Return [x, y] of the center of cell containing provided text 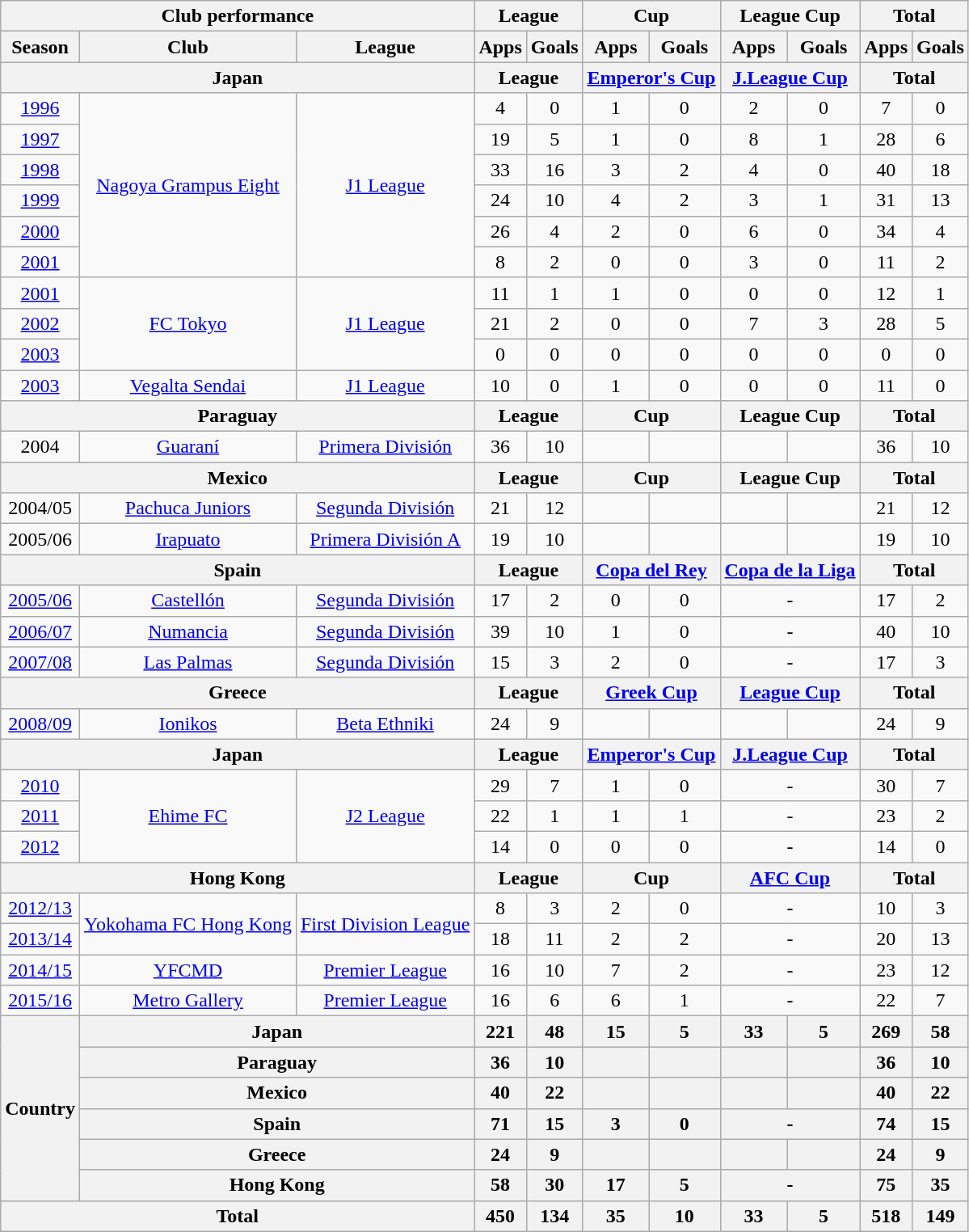
2007/08 [40, 662]
1996 [40, 108]
1998 [40, 170]
Las Palmas [187, 662]
Primera División [385, 447]
20 [886, 939]
Season [40, 47]
221 [500, 1032]
Ionikos [187, 724]
39 [500, 631]
2002 [40, 323]
2004/05 [40, 508]
74 [886, 1124]
2004 [40, 447]
2013/14 [40, 939]
269 [886, 1032]
AFC Cup [790, 877]
2000 [40, 231]
2010 [40, 785]
Nagoya Grampus Eight [187, 185]
FC Tokyo [187, 323]
Beta Ethniki [385, 724]
Guaraní [187, 447]
Irapuato [187, 539]
2015/16 [40, 1001]
Primera División A [385, 539]
Ehime FC [187, 816]
2014/15 [40, 970]
71 [500, 1124]
26 [500, 231]
1999 [40, 200]
Club [187, 47]
2011 [40, 816]
First Division League [385, 924]
Yokohama FC Hong Kong [187, 924]
Club performance [238, 16]
31 [886, 200]
Copa del Rey [651, 570]
Greek Cup [651, 693]
Country [40, 1108]
Metro Gallery [187, 1001]
134 [554, 1216]
518 [886, 1216]
Numancia [187, 631]
149 [941, 1216]
34 [886, 231]
450 [500, 1216]
48 [554, 1032]
2006/07 [40, 631]
2008/09 [40, 724]
1997 [40, 139]
29 [500, 785]
2012 [40, 846]
YFCMD [187, 970]
Vegalta Sendai [187, 386]
Copa de la Liga [790, 570]
2012/13 [40, 909]
J2 League [385, 816]
Castellón [187, 601]
Pachuca Juniors [187, 508]
75 [886, 1185]
